Locate the cell with the specified text and output its [X, Y] center coordinate. 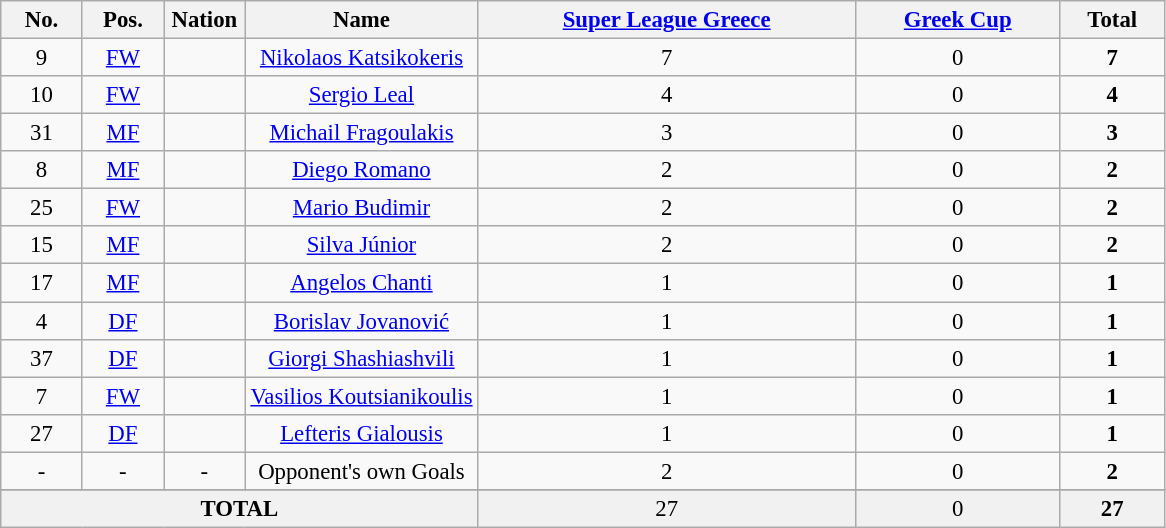
37 [42, 358]
Diego Romano [362, 170]
Total [1112, 20]
25 [42, 208]
Silva Júnior [362, 245]
17 [42, 283]
Sergio Leal [362, 95]
Michail Fragoulakis [362, 133]
Vasilios Koutsianikoulis [362, 396]
31 [42, 133]
Giorgi Shashiashvili [362, 358]
Super League Greece [667, 20]
TOTAL [240, 509]
Nation [204, 20]
Angelos Chanti [362, 283]
Greek Cup [958, 20]
Nikolaos Katsikokeris [362, 58]
Lefteris Gialousis [362, 433]
Mario Budimir [362, 208]
Pos. [122, 20]
15 [42, 245]
9 [42, 58]
Name [362, 20]
No. [42, 20]
10 [42, 95]
Borislav Jovanović [362, 321]
8 [42, 170]
Opponent's own Goals [362, 471]
